Return the [x, y] coordinate for the center point of the cell that contains the specified text.  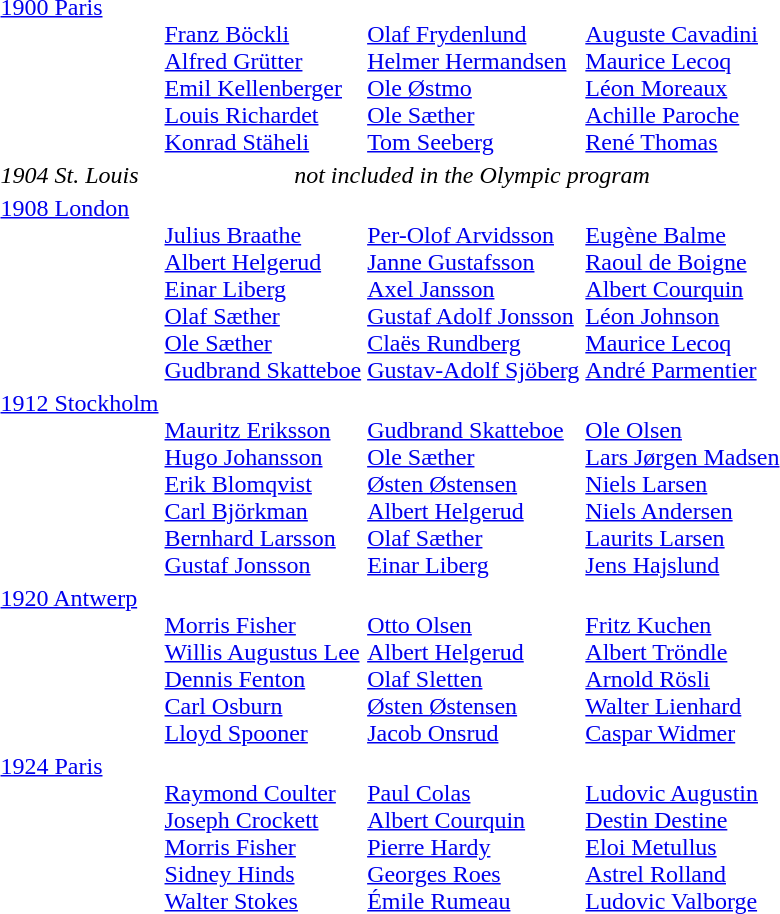
Mauritz ErikssonHugo JohanssonErik BlomqvistCarl BjörkmanBernhard LarssonGustaf Jonsson [263, 484]
Otto OlsenAlbert HelgerudOlaf SlettenØsten ØstensenJacob Onsrud [474, 666]
Morris FisherWillis Augustus LeeDennis FentonCarl OsburnLloyd Spooner [263, 666]
Per-Olof ArvidssonJanne GustafssonAxel JanssonGustaf Adolf JonssonClaës RundbergGustav-Adolf Sjöberg [474, 289]
Gudbrand SkatteboeOle SætherØsten ØstensenAlbert HelgerudOlaf SætherEinar Liberg [474, 484]
Julius BraatheAlbert HelgerudEinar LibergOlaf SætherOle SætherGudbrand Skatteboe [263, 289]
